Find where the given text appears and provide that cell's center as [X, Y] coordinate. 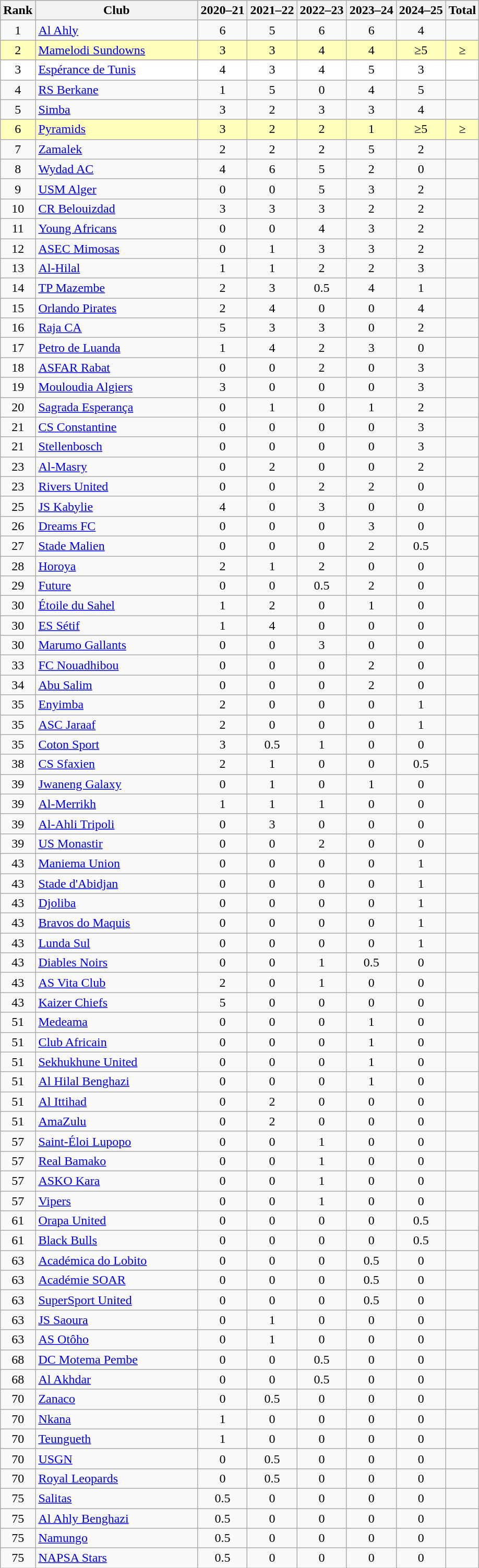
11 [18, 228]
Diables Noirs [117, 963]
Club [117, 10]
Young Africans [117, 228]
Black Bulls [117, 1241]
Zanaco [117, 1399]
2023–24 [372, 10]
8 [18, 169]
10 [18, 209]
26 [18, 526]
Dreams FC [117, 526]
Al-Ahli Tripoli [117, 824]
Real Bamako [117, 1161]
CS Sfaxien [117, 764]
FC Nouadhibou [117, 665]
Saint-Éloi Lupopo [117, 1141]
Pyramids [117, 129]
Namungo [117, 1538]
TP Mazembe [117, 288]
Stade Malien [117, 546]
AmaZulu [117, 1121]
13 [18, 268]
ASKO Kara [117, 1181]
Al-Merrikh [117, 804]
Al Ittihad [117, 1101]
Royal Leopards [117, 1478]
12 [18, 249]
AS Otôho [117, 1340]
Al-Hilal [117, 268]
Teungueth [117, 1439]
AS Vita Club [117, 983]
2024–25 [421, 10]
19 [18, 387]
SuperSport United [117, 1300]
Rivers United [117, 486]
33 [18, 665]
Coton Sport [117, 744]
Petro de Luanda [117, 348]
Al Ahly [117, 30]
CR Belouizdad [117, 209]
Al Hilal Benghazi [117, 1082]
Rank [18, 10]
Zamalek [117, 149]
Lunda Sul [117, 943]
RS Berkane [117, 90]
2020–21 [222, 10]
25 [18, 506]
Vipers [117, 1200]
DC Motema Pembe [117, 1359]
Espérance de Tunis [117, 70]
38 [18, 764]
16 [18, 328]
Nkana [117, 1419]
ASFAR Rabat [117, 367]
ES Sétif [117, 626]
ASEC Mimosas [117, 249]
Future [117, 586]
Académica do Lobito [117, 1260]
Académie SOAR [117, 1280]
Abu Salim [117, 685]
Marumo Gallants [117, 645]
JS Saoura [117, 1320]
17 [18, 348]
JS Kabylie [117, 506]
Club Africain [117, 1042]
Orapa United [117, 1221]
USGN [117, 1459]
Sekhukhune United [117, 1062]
Salitas [117, 1498]
Simba [117, 109]
Enyimba [117, 705]
Orlando Pirates [117, 308]
Al Ahly Benghazi [117, 1518]
Total [462, 10]
Medeama [117, 1022]
2021–22 [272, 10]
Stellenbosch [117, 447]
28 [18, 566]
CS Constantine [117, 427]
Sagrada Esperança [117, 407]
NAPSA Stars [117, 1558]
2022–23 [321, 10]
Mamelodi Sundowns [117, 50]
14 [18, 288]
20 [18, 407]
Kaizer Chiefs [117, 1002]
Al Akhdar [117, 1379]
29 [18, 586]
Bravos do Maquis [117, 923]
USM Alger [117, 189]
34 [18, 685]
9 [18, 189]
7 [18, 149]
Étoile du Sahel [117, 606]
Jwaneng Galaxy [117, 784]
Mouloudia Algiers [117, 387]
US Monastir [117, 843]
ASC Jaraaf [117, 725]
Djoliba [117, 903]
Al-Masry [117, 467]
Stade d'Abidjan [117, 884]
Horoya [117, 566]
18 [18, 367]
27 [18, 546]
15 [18, 308]
Raja CA [117, 328]
Maniema Union [117, 863]
Wydad AC [117, 169]
